Provide the (X, Y) coordinate of the cell's center where the given text is located.  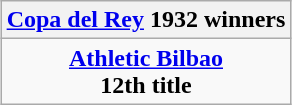
Athletic Bilbao12th title (146, 72)
Copa del Rey 1932 winners (146, 20)
